Extract the (x, y) coordinate from the center of the cell holding the provided text.  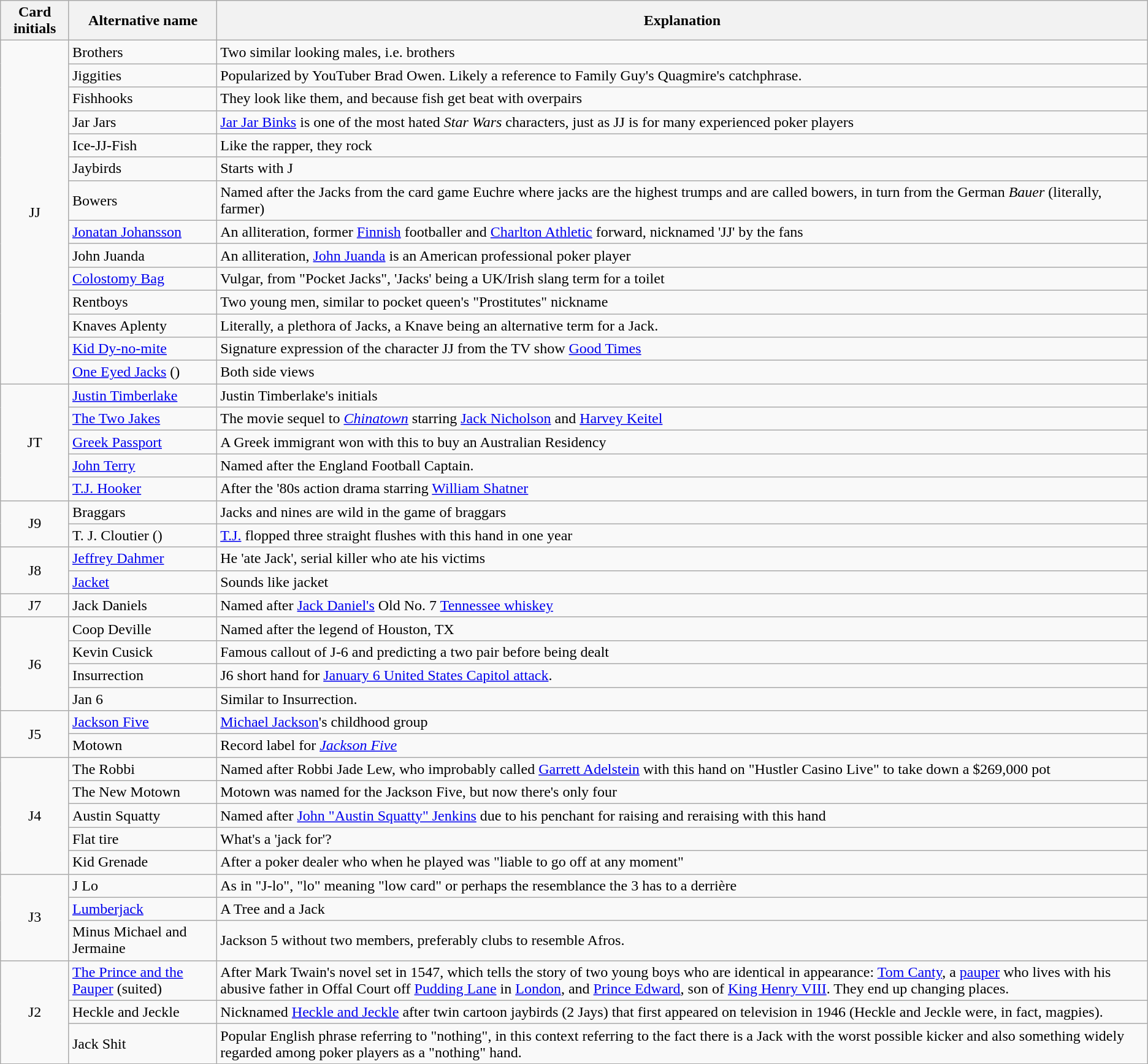
The Two Jakes (142, 419)
J5 (35, 734)
Jaybirds (142, 169)
Vulgar, from "Pocket Jacks", 'Jacks' being a UK/Irish slang term for a toilet (683, 278)
Greek Passport (142, 442)
Jacks and nines are wild in the game of braggars (683, 512)
What's a 'jack for'? (683, 839)
Jar Jars (142, 122)
T. J. Cloutier () (142, 535)
Motown was named for the Jackson Five, but now there's only four (683, 792)
Coop Deville (142, 629)
Jackson 5 without two members, preferably clubs to resemble Afros. (683, 941)
An alliteration, former Finnish footballer and Charlton Athletic forward, nicknamed 'JJ' by the fans (683, 232)
He 'ate Jack', serial killer who ate his victims (683, 559)
Fishhooks (142, 99)
Bowers (142, 200)
Sounds like jacket (683, 582)
J3 (35, 917)
JJ (35, 212)
Brothers (142, 52)
Record label for Jackson Five (683, 746)
Minus Michael and Jermaine (142, 941)
Braggars (142, 512)
Austin Squatty (142, 816)
The New Motown (142, 792)
J8 (35, 570)
T.J. flopped three straight flushes with this hand in one year (683, 535)
Lumberjack (142, 909)
Jan 6 (142, 698)
Jack Daniels (142, 605)
One Eyed Jacks () (142, 372)
Named after John "Austin Squatty" Jenkins due to his penchant for raising and reraising with this hand (683, 816)
Signature expression of the character JJ from the TV show Good Times (683, 349)
Popularized by YouTuber Brad Owen. Likely a reference to Family Guy's Quagmire's catchphrase. (683, 75)
Jar Jar Binks is one of the most hated Star Wars characters, just as JJ is for many experienced poker players (683, 122)
Named after Robbi Jade Lew, who improbably called Garrett Adelstein with this hand on "Hustler Casino Live" to take down a $269,000 pot (683, 769)
Jeffrey Dahmer (142, 559)
Kevin Cusick (142, 652)
John Juanda (142, 255)
J4 (35, 816)
Justin Timberlake (142, 396)
Jacket (142, 582)
Card initials (35, 21)
After the '80s action drama starring William Shatner (683, 489)
J9 (35, 524)
Jackson Five (142, 722)
The Prince and the Pauper (suited) (142, 980)
After a poker dealer who when he played was "liable to go off at any moment" (683, 862)
J7 (35, 605)
Insurrection (142, 675)
J6 short hand for January 6 United States Capitol attack. (683, 675)
The Robbi (142, 769)
A Greek immigrant won with this to buy an Australian Residency (683, 442)
Jiggities (142, 75)
John Terry (142, 465)
Kid Dy-no-mite (142, 349)
Ice-JJ-Fish (142, 145)
Flat tire (142, 839)
Named after the legend of Houston, TX (683, 629)
Michael Jackson's childhood group (683, 722)
Alternative name (142, 21)
Both side views (683, 372)
Two similar looking males, i.e. brothers (683, 52)
T.J. Hooker (142, 489)
The movie sequel to Chinatown starring Jack Nicholson and Harvey Keitel (683, 419)
Knaves Aplenty (142, 326)
Jonatan Johansson (142, 232)
As in "J-lo", "lo" meaning "low card" or perhaps the resemblance the 3 has to a derrière (683, 886)
Literally, a plethora of Jacks, a Knave being an alternative term for a Jack. (683, 326)
Two young men, similar to pocket queen's "Prostitutes" nickname (683, 302)
Named after Jack Daniel's Old No. 7 Tennessee whiskey (683, 605)
Similar to Insurrection. (683, 698)
Justin Timberlake's initials (683, 396)
Jack Shit (142, 1044)
Named after the England Football Captain. (683, 465)
A Tree and a Jack (683, 909)
Kid Grenade (142, 862)
J Lo (142, 886)
J6 (35, 664)
Colostomy Bag (142, 278)
Heckle and Jeckle (142, 1012)
Like the rapper, they rock (683, 145)
They look like them, and because fish get beat with overpairs (683, 99)
Starts with J (683, 169)
JT (35, 442)
Motown (142, 746)
Explanation (683, 21)
Rentboys (142, 302)
An alliteration, John Juanda is an American professional poker player (683, 255)
J2 (35, 1012)
Famous callout of J-6 and predicting a two pair before being dealt (683, 652)
